Pinpoint the cell where the given text exists, returning its (x, y) midpoint coordinate. 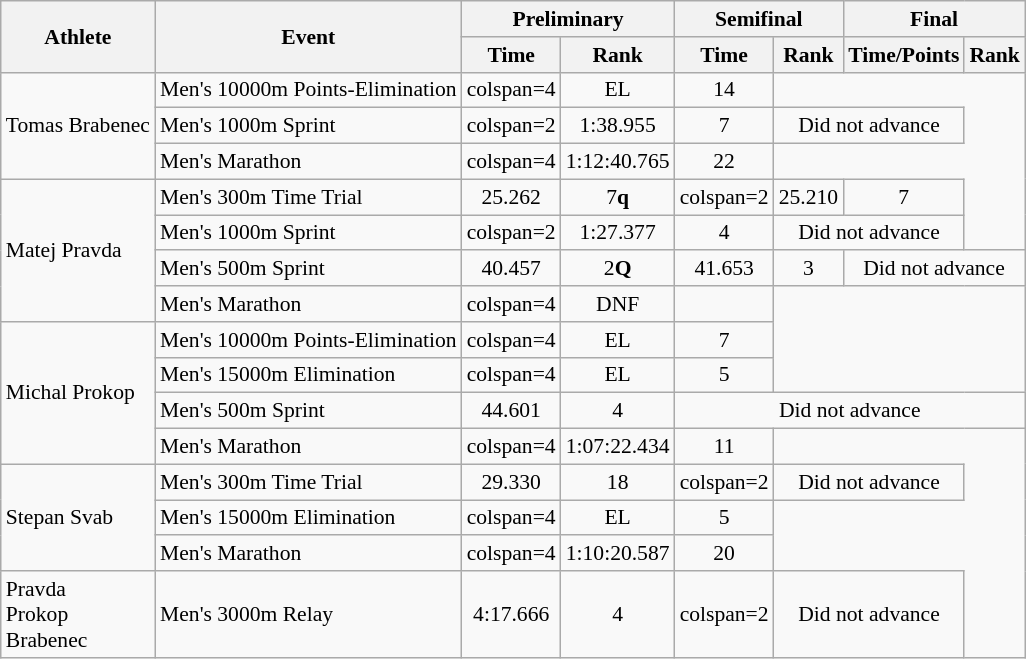
4:17.666 (512, 614)
1:27.377 (618, 233)
PravdaProkopBrabenec (78, 614)
1:12:40.765 (618, 162)
25.262 (512, 197)
1:10:20.587 (618, 554)
Event (308, 36)
Matej Pravda (78, 250)
25.210 (808, 197)
11 (724, 447)
3 (808, 269)
44.601 (512, 411)
22 (724, 162)
1:38.955 (618, 126)
Final (934, 19)
Time/Points (904, 55)
40.457 (512, 269)
DNF (618, 304)
2Q (618, 269)
Men's 3000m Relay (308, 614)
18 (618, 482)
Stepan Svab (78, 518)
14 (724, 90)
Preliminary (568, 19)
20 (724, 554)
Michal Prokop (78, 393)
Tomas Brabenec (78, 126)
7q (618, 197)
Semifinal (760, 19)
1:07:22.434 (618, 447)
29.330 (512, 482)
41.653 (724, 269)
Athlete (78, 36)
